For the text-containing cell, return its midpoint in (x, y) coordinate format. 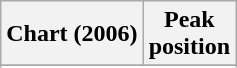
Chart (2006) (72, 34)
Peakposition (189, 34)
